Return the [x, y] coordinate for the center point of the cell that contains the specified text.  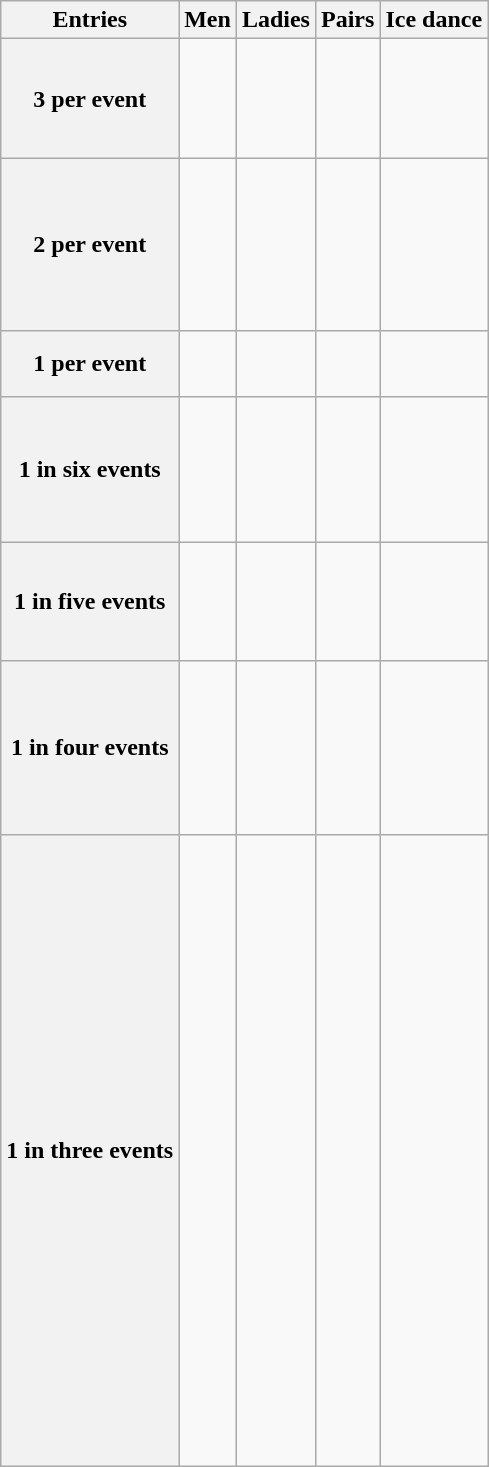
1 in five events [90, 602]
1 per event [90, 364]
1 in four events [90, 748]
Ladies [276, 20]
1 in three events [90, 1150]
1 in six events [90, 469]
Pairs [347, 20]
2 per event [90, 244]
3 per event [90, 98]
Entries [90, 20]
Men [208, 20]
Ice dance [434, 20]
